Identify which cell holds the provided text, then report its [X, Y] central coordinate. 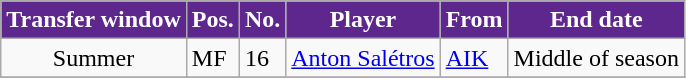
From [474, 20]
MF [212, 58]
16 [262, 58]
Player [363, 20]
AIK [474, 58]
Anton Salétros [363, 58]
Summer [94, 58]
End date [596, 20]
Pos. [212, 20]
No. [262, 20]
Transfer window [94, 20]
Middle of season [596, 58]
